For the text-containing cell, return its midpoint in [X, Y] coordinate format. 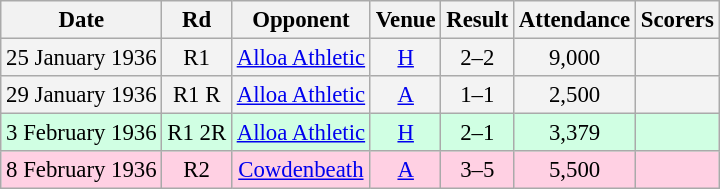
R1 [196, 58]
8 February 1936 [82, 170]
25 January 1936 [82, 58]
Cowdenbeath [300, 170]
2–1 [478, 133]
3–5 [478, 170]
Rd [196, 20]
2–2 [478, 58]
R1 2R [196, 133]
R1 R [196, 95]
3 February 1936 [82, 133]
29 January 1936 [82, 95]
Date [82, 20]
5,500 [575, 170]
3,379 [575, 133]
R2 [196, 170]
Result [478, 20]
Scorers [678, 20]
1–1 [478, 95]
Opponent [300, 20]
Attendance [575, 20]
9,000 [575, 58]
Venue [406, 20]
2,500 [575, 95]
